Locate the cell with the specified text and output its (x, y) center coordinate. 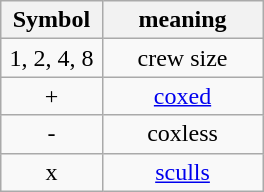
1, 2, 4, 8 (52, 58)
+ (52, 96)
coxless (182, 134)
Symbol (52, 20)
coxed (182, 96)
x (52, 172)
- (52, 134)
sculls (182, 172)
crew size (182, 58)
meaning (182, 20)
